Find where the given text appears and provide that cell's center as (x, y) coordinate. 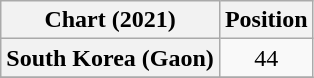
44 (266, 58)
Chart (2021) (110, 20)
Position (266, 20)
South Korea (Gaon) (110, 58)
